Find where the given text appears and provide that cell's center as (X, Y) coordinate. 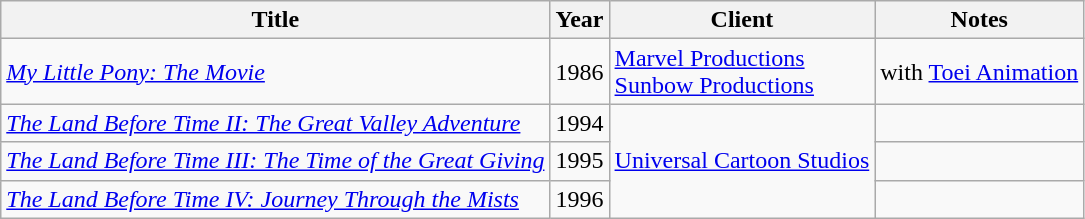
Year (580, 20)
1995 (580, 161)
The Land Before Time II: The Great Valley Adventure (276, 123)
Title (276, 20)
1996 (580, 199)
with Toei Animation (980, 72)
The Land Before Time III: The Time of the Great Giving (276, 161)
1994 (580, 123)
My Little Pony: The Movie (276, 72)
Marvel ProductionsSunbow Productions (742, 72)
The Land Before Time IV: Journey Through the Mists (276, 199)
Universal Cartoon Studios (742, 161)
1986 (580, 72)
Client (742, 20)
Notes (980, 20)
